Search for the cell housing the specified text and yield its (X, Y) center coordinate. 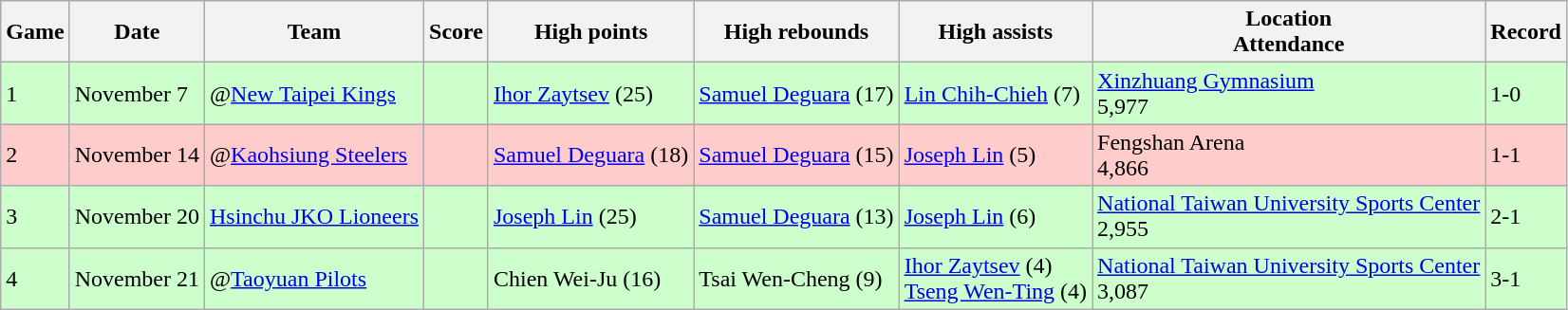
November 7 (137, 93)
1 (35, 93)
Joseph Lin (5) (995, 155)
Joseph Lin (25) (590, 216)
Samuel Deguara (13) (796, 216)
November 21 (137, 279)
Fengshan Arena4,866 (1289, 155)
Score (457, 32)
3 (35, 216)
2 (35, 155)
Date (137, 32)
Lin Chih-Chieh (7) (995, 93)
November 20 (137, 216)
2-1 (1526, 216)
3-1 (1526, 279)
Ihor Zaytsev (4)Tseng Wen-Ting (4) (995, 279)
Game (35, 32)
Xinzhuang Gymnasium5,977 (1289, 93)
1-1 (1526, 155)
Samuel Deguara (18) (590, 155)
@Kaohsiung Steelers (313, 155)
Samuel Deguara (17) (796, 93)
November 14 (137, 155)
High rebounds (796, 32)
@Taoyuan Pilots (313, 279)
4 (35, 279)
Ihor Zaytsev (25) (590, 93)
High points (590, 32)
Chien Wei-Ju (16) (590, 279)
High assists (995, 32)
LocationAttendance (1289, 32)
Samuel Deguara (15) (796, 155)
Tsai Wen-Cheng (9) (796, 279)
National Taiwan University Sports Center3,087 (1289, 279)
National Taiwan University Sports Center2,955 (1289, 216)
1-0 (1526, 93)
Joseph Lin (6) (995, 216)
Hsinchu JKO Lioneers (313, 216)
Team (313, 32)
Record (1526, 32)
@New Taipei Kings (313, 93)
